Determine the (X, Y) coordinate at the center of the cell enclosing the given text.  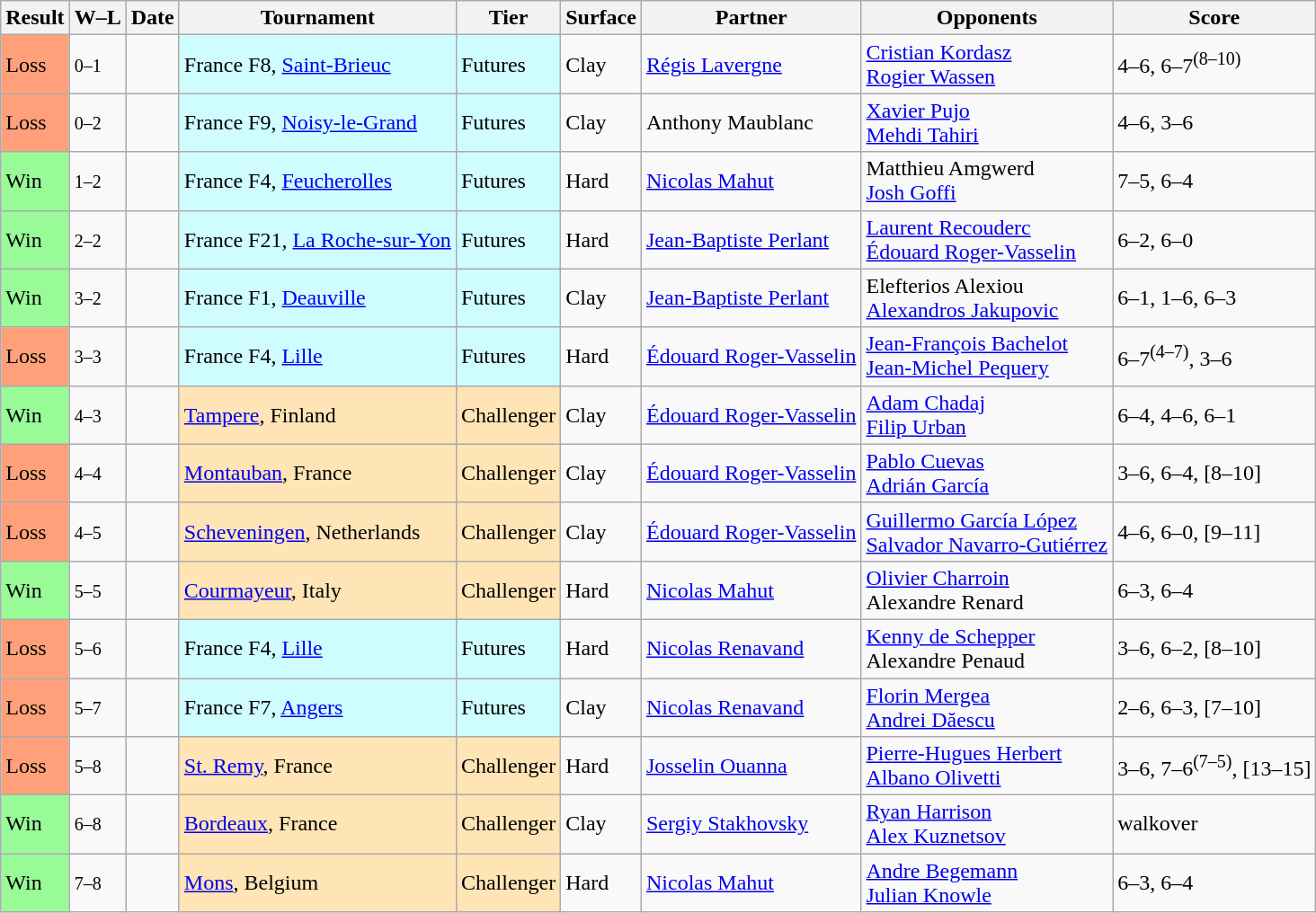
Olivier Charroin Alexandre Renard (987, 589)
Mons, Belgium (317, 882)
Guillermo García López Salvador Navarro-Gutiérrez (987, 532)
Andre Begemann Julian Knowle (987, 882)
Laurent Recouderc Édouard Roger-Vasselin (987, 239)
4–6, 3–6 (1214, 122)
Jean-François Bachelot Jean-Michel Pequery (987, 356)
3–3 (97, 356)
W–L (97, 18)
5–8 (97, 766)
Elefterios Alexiou Alexandros Jakupovic (987, 298)
France F8, Saint-Brieuc (317, 65)
France F7, Angers (317, 706)
4–5 (97, 532)
2–2 (97, 239)
Xavier Pujo Mehdi Tahiri (987, 122)
Sergiy Stakhovsky (751, 825)
France F4, Feucherolles (317, 182)
Opponents (987, 18)
Scheveningen, Netherlands (317, 532)
3–6, 6–2, [8–10] (1214, 649)
5–5 (97, 589)
Tournament (317, 18)
6–8 (97, 825)
Courmayeur, Italy (317, 589)
5–6 (97, 649)
6–2, 6–0 (1214, 239)
Pierre-Hugues Herbert Albano Olivetti (987, 766)
0–1 (97, 65)
Score (1214, 18)
Montauban, France (317, 473)
Tier (508, 18)
4–6, 6–7(8–10) (1214, 65)
Florin Mergea Andrei Dăescu (987, 706)
France F21, La Roche-sur-Yon (317, 239)
Pablo Cuevas Adrián García (987, 473)
4–6, 6–0, [9–11] (1214, 532)
Partner (751, 18)
6–7(4–7), 3–6 (1214, 356)
5–7 (97, 706)
Date (153, 18)
7–5, 6–4 (1214, 182)
Tampere, Finland (317, 415)
Surface (601, 18)
6–4, 4–6, 6–1 (1214, 415)
France F1, Deauville (317, 298)
Josselin Ouanna (751, 766)
Anthony Maublanc (751, 122)
4–4 (97, 473)
Bordeaux, France (317, 825)
Cristian Kordasz Rogier Wassen (987, 65)
walkover (1214, 825)
Adam Chadaj Filip Urban (987, 415)
France F9, Noisy-le-Grand (317, 122)
Régis Lavergne (751, 65)
3–2 (97, 298)
Result (35, 18)
2–6, 6–3, [7–10] (1214, 706)
7–8 (97, 882)
Ryan Harrison Alex Kuznetsov (987, 825)
4–3 (97, 415)
Kenny de Schepper Alexandre Penaud (987, 649)
3–6, 6–4, [8–10] (1214, 473)
3–6, 7–6(7–5), [13–15] (1214, 766)
6–1, 1–6, 6–3 (1214, 298)
Matthieu Amgwerd Josh Goffi (987, 182)
0–2 (97, 122)
St. Remy, France (317, 766)
1–2 (97, 182)
